Capture the cell that displays the provided text and extract its [X, Y] central coordinate. 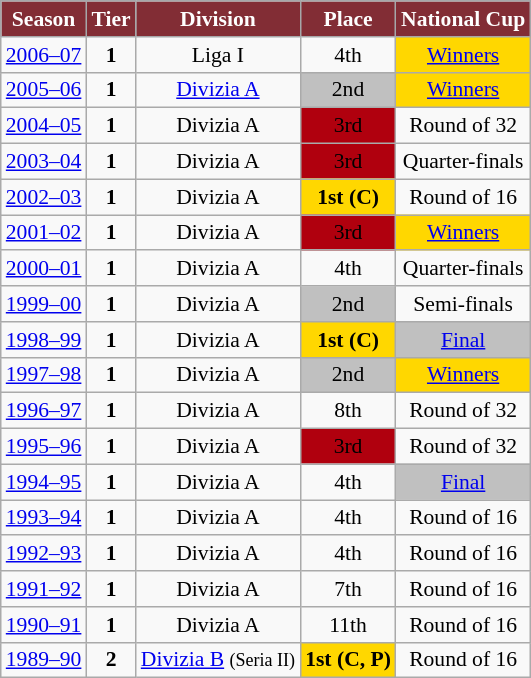
Division [218, 19]
1991–92 [44, 589]
7th [348, 589]
2003–04 [44, 162]
1989–90 [44, 660]
Season [44, 19]
Place [348, 19]
Semi-finals [463, 304]
2001–02 [44, 233]
2 [110, 660]
2004–05 [44, 126]
1st (C, P) [348, 660]
1994–95 [44, 482]
2006–07 [44, 55]
1992–93 [44, 554]
Divizia B (Seria II) [218, 660]
1990–91 [44, 625]
National Cup [463, 19]
8th [348, 411]
Liga I [218, 55]
1997–98 [44, 375]
Tier [110, 19]
1998–99 [44, 340]
1995–96 [44, 447]
2000–01 [44, 269]
2005–06 [44, 90]
1996–97 [44, 411]
11th [348, 625]
1999–00 [44, 304]
1993–94 [44, 518]
2002–03 [44, 197]
